Search for the cell housing the specified text and yield its [x, y] center coordinate. 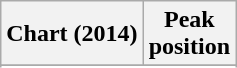
Peakposition [189, 34]
Chart (2014) [72, 34]
